Locate the cell with the specified text and output its [x, y] center coordinate. 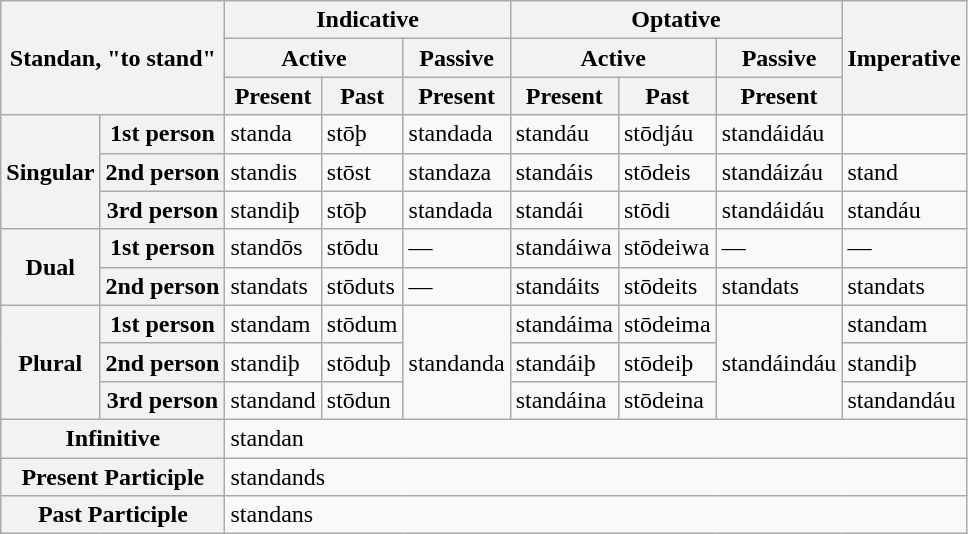
standa [273, 134]
stōdeits [667, 286]
standái [564, 210]
stōdjáu [667, 134]
standáiþ [564, 362]
stōduþ [362, 362]
stōdeina [667, 400]
stōdeis [667, 172]
Imperative [904, 58]
stand [904, 172]
stōduts [362, 286]
standáina [564, 400]
standandáu [904, 400]
stōdeima [667, 324]
Past Participle [113, 515]
stōdeiwa [667, 248]
Present Participle [113, 477]
standáiwa [564, 248]
standaza [456, 172]
standáizáu [779, 172]
standis [273, 172]
standáima [564, 324]
standands [596, 477]
Singular [50, 172]
standan [596, 438]
Dual [50, 267]
stōdi [667, 210]
stōdum [362, 324]
stōdu [362, 248]
standáis [564, 172]
standōs [273, 248]
standáits [564, 286]
standans [596, 515]
Indicative [368, 20]
standanda [456, 362]
Standan, "to stand" [113, 58]
stōst [362, 172]
stōdun [362, 400]
standand [273, 400]
Plural [50, 362]
stōdeiþ [667, 362]
Infinitive [113, 438]
standáindáu [779, 362]
Optative [676, 20]
